Search for the cell housing the specified text and yield its (X, Y) center coordinate. 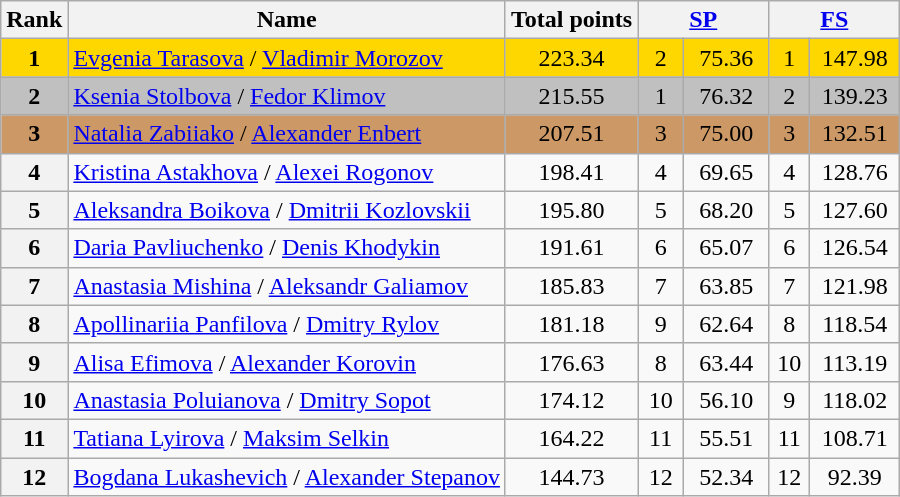
Apollinariia Panfilova / Dmitry Rylov (287, 324)
139.23 (855, 96)
176.63 (571, 362)
65.07 (726, 248)
144.73 (571, 477)
52.34 (726, 477)
63.44 (726, 362)
Anastasia Poluianova / Dmitry Sopot (287, 400)
Anastasia Mishina / Aleksandr Galiamov (287, 286)
195.80 (571, 210)
Kristina Astakhova / Alexei Rogonov (287, 172)
68.20 (726, 210)
132.51 (855, 134)
113.19 (855, 362)
SP (704, 20)
126.54 (855, 248)
121.98 (855, 286)
223.34 (571, 58)
55.51 (726, 438)
75.00 (726, 134)
118.54 (855, 324)
215.55 (571, 96)
164.22 (571, 438)
191.61 (571, 248)
127.60 (855, 210)
185.83 (571, 286)
Alisa Efimova / Alexander Korovin (287, 362)
76.32 (726, 96)
FS (834, 20)
62.64 (726, 324)
Ksenia Stolbova / Fedor Klimov (287, 96)
147.98 (855, 58)
69.65 (726, 172)
92.39 (855, 477)
Tatiana Lyirova / Maksim Selkin (287, 438)
Name (287, 20)
Natalia Zabiiako / Alexander Enbert (287, 134)
108.71 (855, 438)
Total points (571, 20)
63.85 (726, 286)
174.12 (571, 400)
207.51 (571, 134)
181.18 (571, 324)
56.10 (726, 400)
128.76 (855, 172)
198.41 (571, 172)
Daria Pavliuchenko / Denis Khodykin (287, 248)
Bogdana Lukashevich / Alexander Stepanov (287, 477)
75.36 (726, 58)
118.02 (855, 400)
Evgenia Tarasova / Vladimir Morozov (287, 58)
Aleksandra Boikova / Dmitrii Kozlovskii (287, 210)
Rank (34, 20)
